Return the (x, y) coordinate for the center point of the cell that contains the specified text.  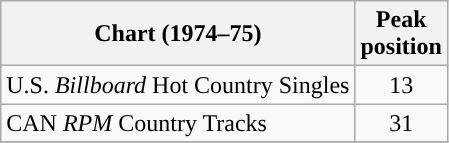
U.S. Billboard Hot Country Singles (178, 85)
31 (401, 123)
Chart (1974–75) (178, 34)
CAN RPM Country Tracks (178, 123)
13 (401, 85)
Peakposition (401, 34)
